Search for the cell housing the specified text and yield its (x, y) center coordinate. 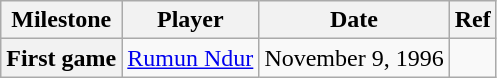
November 9, 1996 (354, 58)
Date (354, 20)
Milestone (62, 20)
First game (62, 58)
Player (190, 20)
Rumun Ndur (190, 58)
Ref (472, 20)
